Find where the given text appears and provide that cell's center as (X, Y) coordinate. 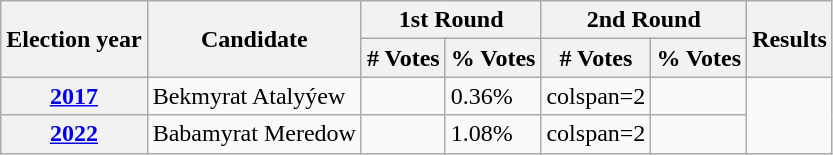
1st Round (450, 20)
Election year (74, 39)
Results (790, 39)
2022 (74, 134)
2nd Round (644, 20)
Babamyrat Meredow (254, 134)
2017 (74, 96)
0.36% (493, 96)
1.08% (493, 134)
Candidate (254, 39)
Bekmyrat Atalyýew (254, 96)
